From the cell containing the given text, extract its center point as (X, Y) coordinate. 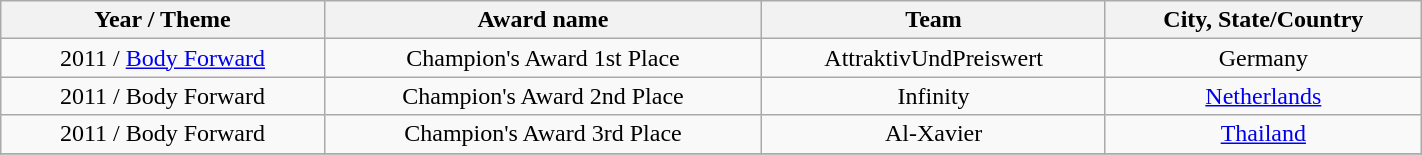
Champion's Award 3rd Place (543, 134)
Year / Theme (162, 20)
Award name (543, 20)
Germany (1263, 58)
Al-Xavier (934, 134)
Team (934, 20)
Thailand (1263, 134)
Infinity (934, 96)
AttraktivUndPreiswert (934, 58)
Champion's Award 1st Place (543, 58)
City, State/Country (1263, 20)
Netherlands (1263, 96)
Champion's Award 2nd Place (543, 96)
